Identify which cell holds the provided text, then report its (x, y) central coordinate. 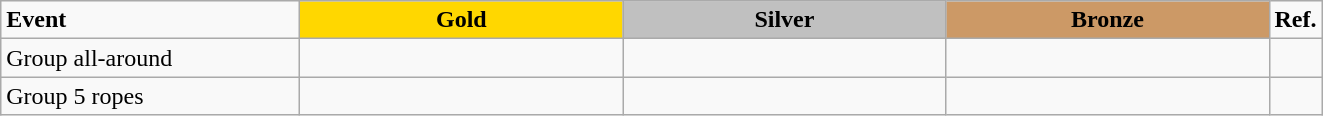
Gold (462, 20)
Ref. (1296, 20)
Group 5 ropes (150, 96)
Group all-around (150, 58)
Silver (784, 20)
Bronze (1108, 20)
Event (150, 20)
